Capture the cell that displays the provided text and extract its (X, Y) central coordinate. 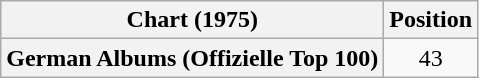
Position (431, 20)
German Albums (Offizielle Top 100) (192, 58)
43 (431, 58)
Chart (1975) (192, 20)
